Identify which cell holds the provided text, then report its [X, Y] central coordinate. 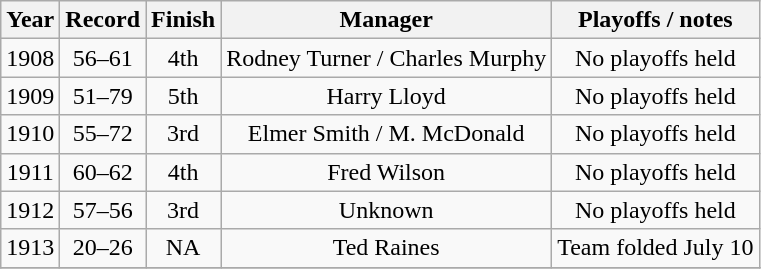
Elmer Smith / M. McDonald [386, 134]
51–79 [103, 96]
Year [30, 20]
Manager [386, 20]
1911 [30, 172]
20–26 [103, 248]
1913 [30, 248]
Ted Raines [386, 248]
1909 [30, 96]
Playoffs / notes [656, 20]
1912 [30, 210]
Rodney Turner / Charles Murphy [386, 58]
Team folded July 10 [656, 248]
Record [103, 20]
60–62 [103, 172]
Fred Wilson [386, 172]
NA [184, 248]
Harry Lloyd [386, 96]
5th [184, 96]
56–61 [103, 58]
Unknown [386, 210]
Finish [184, 20]
55–72 [103, 134]
1908 [30, 58]
57–56 [103, 210]
1910 [30, 134]
